Return (X, Y) of the center of cell containing provided text 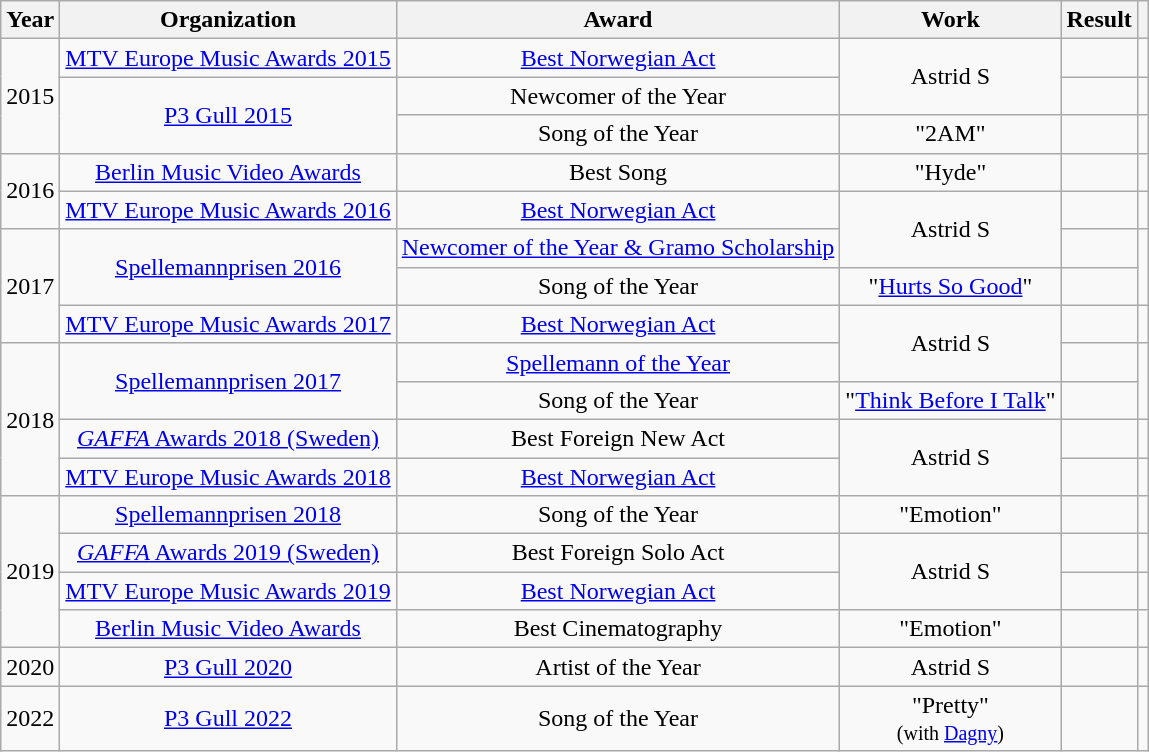
2020 (30, 667)
Spellemannprisen 2017 (228, 381)
Result (1099, 20)
Spellemannprisen 2018 (228, 515)
Newcomer of the Year (618, 96)
Organization (228, 20)
"Pretty" (with Dagny) (950, 718)
"Think Before I Talk" (950, 400)
P3 Gull 2020 (228, 667)
P3 Gull 2022 (228, 718)
Year (30, 20)
"Hyde" (950, 172)
"Hurts So Good" (950, 286)
Best Foreign Solo Act (618, 553)
2017 (30, 286)
Award (618, 20)
"2AM" (950, 134)
Spellemannprisen 2016 (228, 267)
2015 (30, 96)
GAFFA Awards 2019 (Sweden) (228, 553)
Best Cinematography (618, 629)
Best Foreign New Act (618, 438)
2016 (30, 191)
Work (950, 20)
Artist of the Year (618, 667)
MTV Europe Music Awards 2017 (228, 324)
P3 Gull 2015 (228, 115)
MTV Europe Music Awards 2016 (228, 210)
Spellemann of the Year (618, 362)
MTV Europe Music Awards 2018 (228, 477)
MTV Europe Music Awards 2015 (228, 58)
Best Song (618, 172)
MTV Europe Music Awards 2019 (228, 591)
Newcomer of the Year & Gramo Scholarship (618, 248)
2022 (30, 718)
GAFFA Awards 2018 (Sweden) (228, 438)
2018 (30, 419)
2019 (30, 572)
